Determine the (X, Y) coordinate at the center of the cell enclosing the given text.  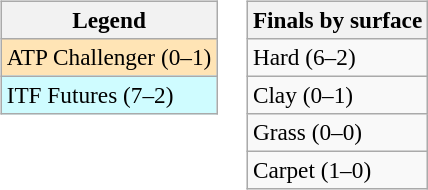
Legend (108, 20)
Carpet (1–0) (337, 171)
Grass (0–0) (337, 133)
Finals by surface (337, 20)
Clay (0–1) (337, 95)
ATP Challenger (0–1) (108, 57)
ITF Futures (7–2) (108, 95)
Hard (6–2) (337, 57)
